Return (X, Y) of the center of cell containing provided text 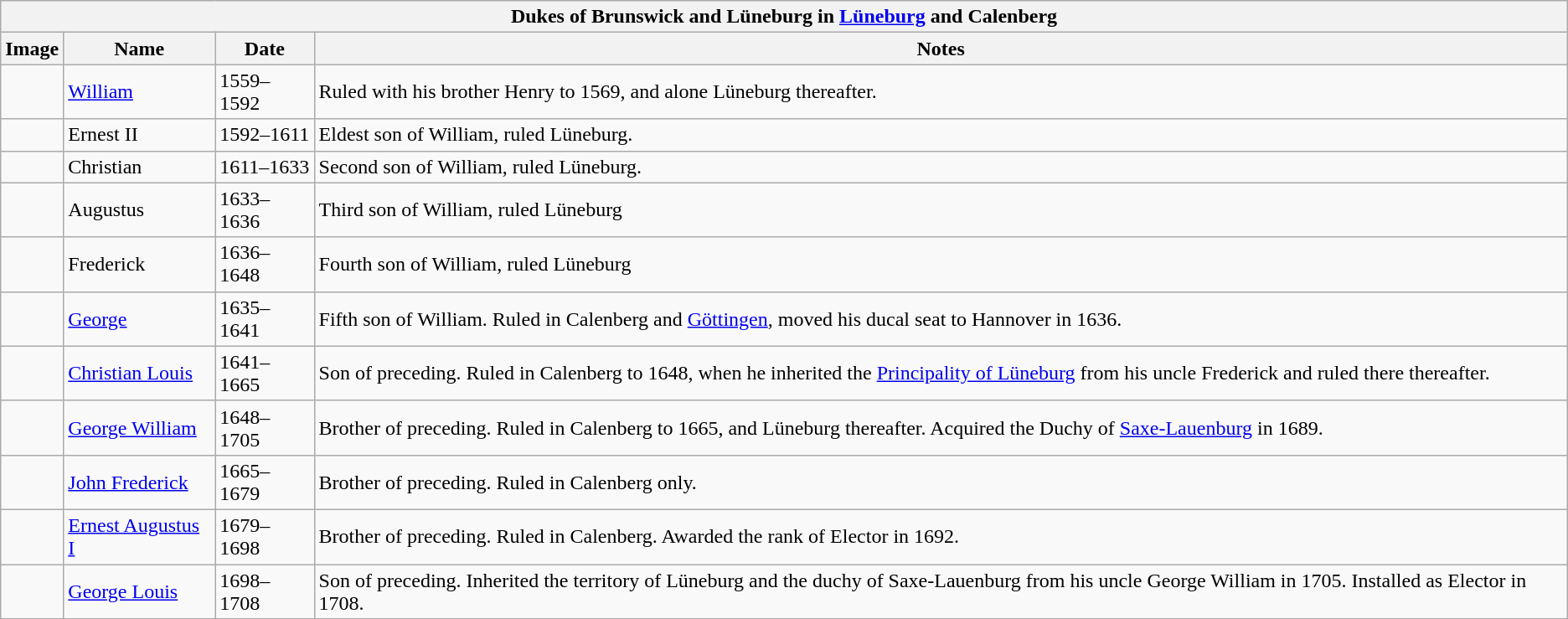
Brother of preceding. Ruled in Calenberg to 1665, and Lüneburg thereafter. Acquired the Duchy of Saxe-Lauenburg in 1689. (941, 427)
1648–1705 (265, 427)
1592–1611 (265, 135)
Christian (139, 167)
George (139, 318)
George William (139, 427)
Fifth son of William. Ruled in Calenberg and Göttingen, moved his ducal seat to Hannover in 1636. (941, 318)
1679–1698 (265, 536)
Name (139, 49)
Frederick (139, 265)
Ernest II (139, 135)
Son of preceding. Ruled in Calenberg to 1648, when he inherited the Principality of Lüneburg from his uncle Frederick and ruled there thereafter. (941, 374)
Date (265, 49)
Brother of preceding. Ruled in Calenberg. Awarded the rank of Elector in 1692. (941, 536)
Second son of William, ruled Lüneburg. (941, 167)
Ruled with his brother Henry to 1569, and alone Lüneburg thereafter. (941, 92)
1635–1641 (265, 318)
Fourth son of William, ruled Lüneburg (941, 265)
George Louis (139, 591)
Eldest son of William, ruled Lüneburg. (941, 135)
Dukes of Brunswick and Lüneburg in Lüneburg and Calenberg (784, 17)
Notes (941, 49)
1633–1636 (265, 209)
1559–1592 (265, 92)
1641–1665 (265, 374)
John Frederick (139, 482)
Brother of preceding. Ruled in Calenberg only. (941, 482)
Christian Louis (139, 374)
Ernest Augustus I (139, 536)
Augustus (139, 209)
1665–1679 (265, 482)
William (139, 92)
1611–1633 (265, 167)
1698–1708 (265, 591)
Image (32, 49)
1636–1648 (265, 265)
Third son of William, ruled Lüneburg (941, 209)
